For the text-containing cell, return its midpoint in [X, Y] coordinate format. 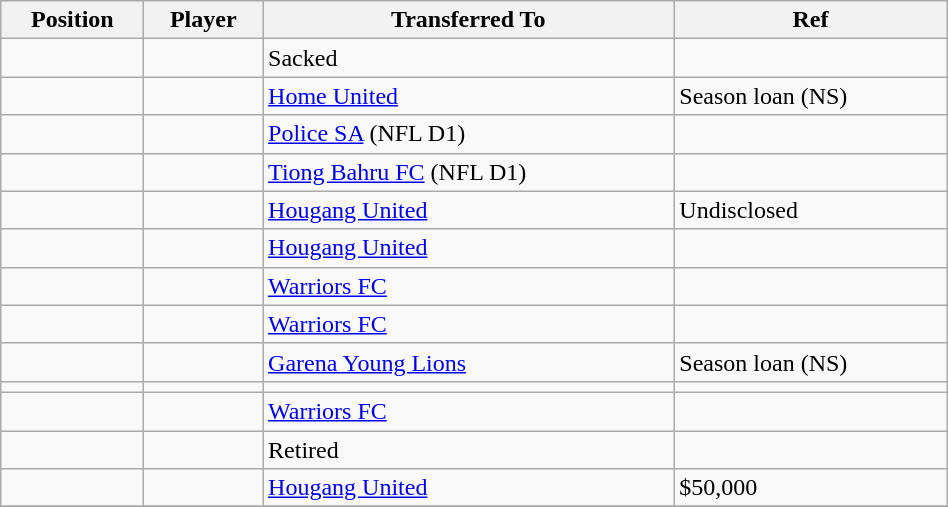
Undisclosed [810, 210]
Player [204, 20]
Sacked [468, 58]
Retired [468, 449]
$50,000 [810, 488]
Police SA (NFL D1) [468, 134]
Tiong Bahru FC (NFL D1) [468, 172]
Garena Young Lions [468, 362]
Transferred To [468, 20]
Home United [468, 96]
Ref [810, 20]
Position [72, 20]
